For the text-containing cell, return its midpoint in [X, Y] coordinate format. 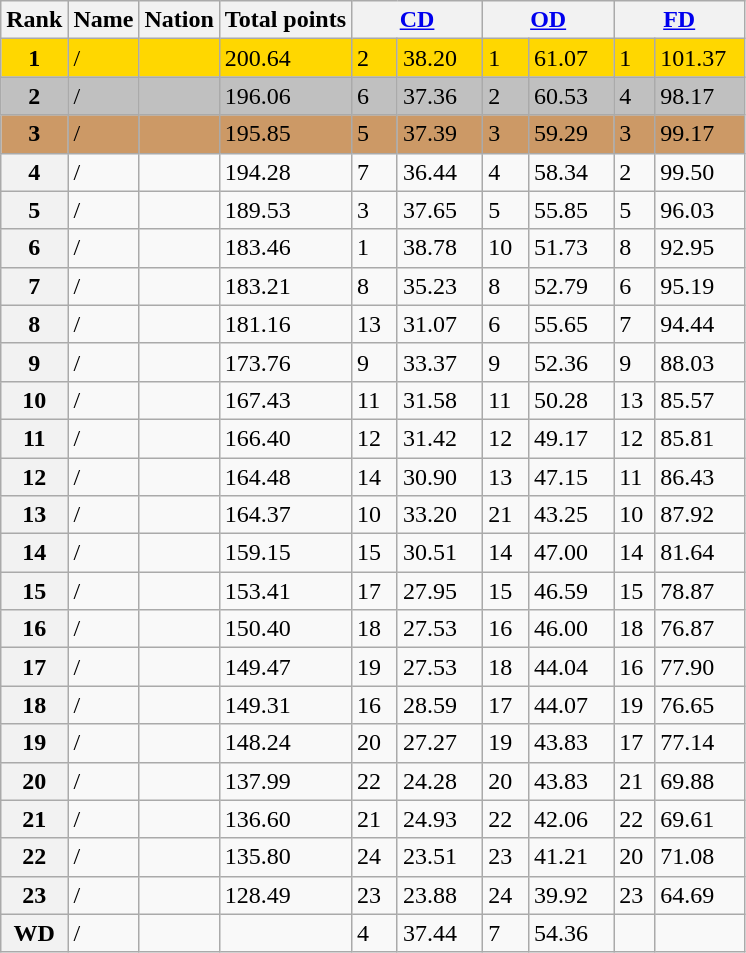
41.21 [570, 857]
31.42 [440, 438]
44.04 [570, 667]
148.24 [285, 743]
Nation [179, 20]
136.60 [285, 819]
166.40 [285, 438]
24.93 [440, 819]
85.57 [700, 400]
78.87 [700, 591]
153.41 [285, 591]
23.88 [440, 895]
55.85 [570, 210]
51.73 [570, 248]
200.64 [285, 58]
181.16 [285, 324]
137.99 [285, 781]
23.51 [440, 857]
31.58 [440, 400]
42.06 [570, 819]
Name [104, 20]
88.03 [700, 362]
52.79 [570, 286]
128.49 [285, 895]
150.40 [285, 629]
149.31 [285, 705]
24.28 [440, 781]
189.53 [285, 210]
FD [680, 20]
43.25 [570, 515]
76.87 [700, 629]
135.80 [285, 857]
85.81 [700, 438]
33.20 [440, 515]
44.07 [570, 705]
WD [34, 933]
39.92 [570, 895]
77.14 [700, 743]
27.27 [440, 743]
37.36 [440, 96]
52.36 [570, 362]
194.28 [285, 172]
28.59 [440, 705]
37.39 [440, 134]
71.08 [700, 857]
96.03 [700, 210]
61.07 [570, 58]
149.47 [285, 667]
59.29 [570, 134]
49.17 [570, 438]
50.28 [570, 400]
30.90 [440, 477]
173.76 [285, 362]
CD [418, 20]
164.37 [285, 515]
86.43 [700, 477]
196.06 [285, 96]
167.43 [285, 400]
47.00 [570, 553]
92.95 [700, 248]
95.19 [700, 286]
27.95 [440, 591]
58.34 [570, 172]
38.78 [440, 248]
195.85 [285, 134]
33.37 [440, 362]
159.15 [285, 553]
46.59 [570, 591]
94.44 [700, 324]
54.36 [570, 933]
183.21 [285, 286]
OD [548, 20]
77.90 [700, 667]
87.92 [700, 515]
Rank [34, 20]
Total points [285, 20]
38.20 [440, 58]
69.61 [700, 819]
64.69 [700, 895]
99.50 [700, 172]
183.46 [285, 248]
35.23 [440, 286]
37.65 [440, 210]
60.53 [570, 96]
101.37 [700, 58]
47.15 [570, 477]
69.88 [700, 781]
98.17 [700, 96]
31.07 [440, 324]
46.00 [570, 629]
36.44 [440, 172]
55.65 [570, 324]
99.17 [700, 134]
37.44 [440, 933]
30.51 [440, 553]
164.48 [285, 477]
76.65 [700, 705]
81.64 [700, 553]
